Determine the [X, Y] coordinate at the center of the cell enclosing the given text.  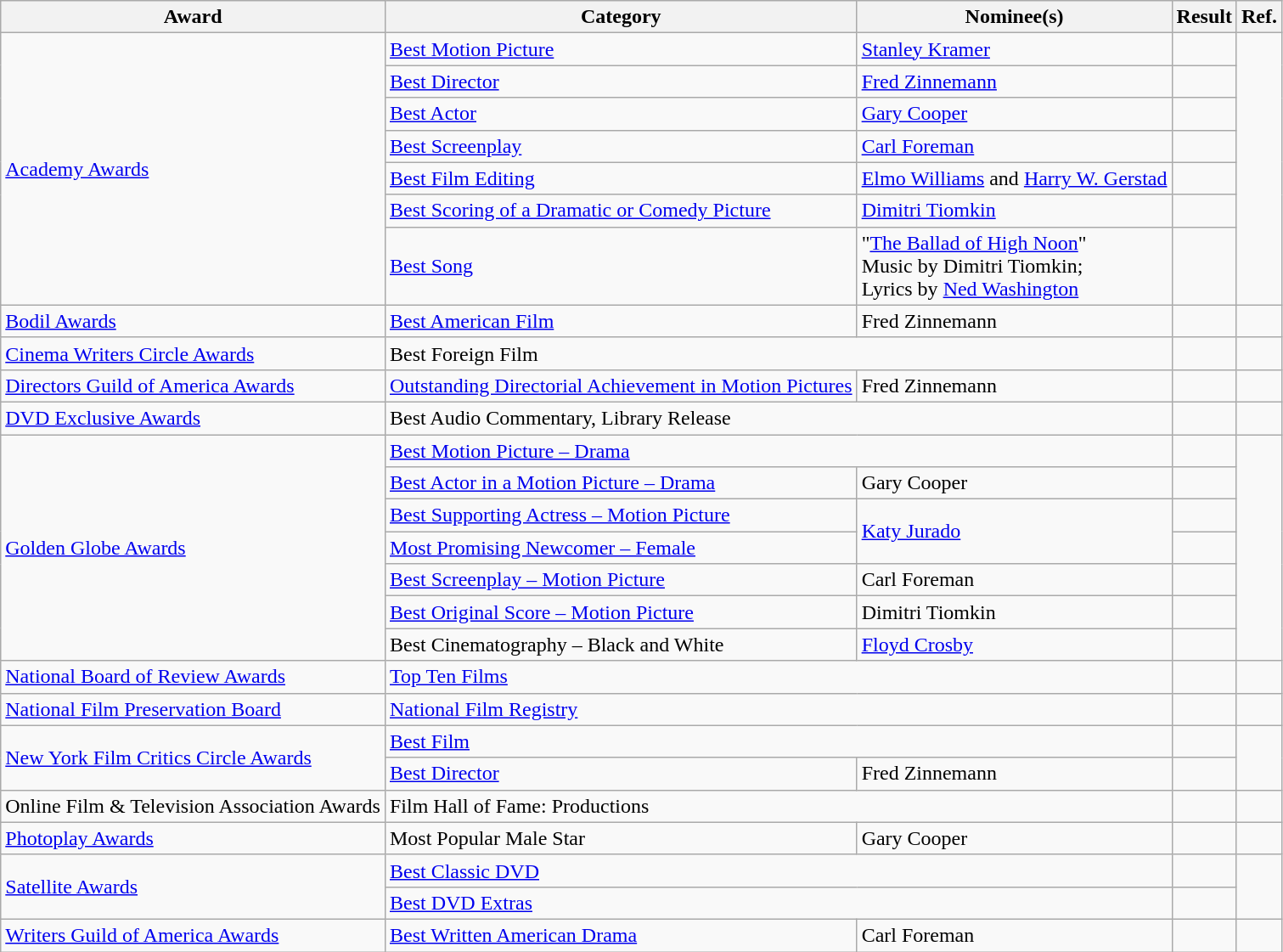
Best Audio Commentary, Library Release [778, 418]
Most Popular Male Star [621, 838]
Online Film & Television Association Awards [194, 806]
New York Film Critics Circle Awards [194, 758]
Best Cinematography – Black and White [621, 645]
Photoplay Awards [194, 838]
Award [194, 17]
Best Screenplay – Motion Picture [621, 580]
Category [621, 17]
Best Film [778, 741]
Stanley Kramer [1014, 49]
Best Song [621, 266]
Outstanding Directorial Achievement in Motion Pictures [621, 386]
Golden Globe Awards [194, 548]
Cinema Writers Circle Awards [194, 353]
Academy Awards [194, 169]
Best Film Editing [621, 178]
Floyd Crosby [1014, 645]
Best American Film [621, 321]
Bodil Awards [194, 321]
Best Supporting Actress – Motion Picture [621, 515]
Most Promising Newcomer – Female [621, 548]
Best Original Score – Motion Picture [621, 612]
National Film Registry [778, 709]
Ref. [1258, 17]
Elmo Williams and Harry W. Gerstad [1014, 178]
National Film Preservation Board [194, 709]
Satellite Awards [194, 887]
Best Written American Drama [621, 935]
Film Hall of Fame: Productions [778, 806]
"The Ballad of High Noon" Music by Dimitri Tiomkin; Lyrics by Ned Washington [1014, 266]
Best Actor in a Motion Picture – Drama [621, 483]
DVD Exclusive Awards [194, 418]
Best DVD Extras [778, 903]
Best Motion Picture [621, 49]
Best Actor [621, 114]
Best Scoring of a Dramatic or Comedy Picture [621, 211]
National Board of Review Awards [194, 677]
Directors Guild of America Awards [194, 386]
Best Screenplay [621, 146]
Best Motion Picture – Drama [778, 451]
Nominee(s) [1014, 17]
Best Classic DVD [778, 870]
Top Ten Films [778, 677]
Best Foreign Film [778, 353]
Writers Guild of America Awards [194, 935]
Katy Jurado [1014, 532]
Result [1204, 17]
